Find where the given text appears and provide that cell's center as [X, Y] coordinate. 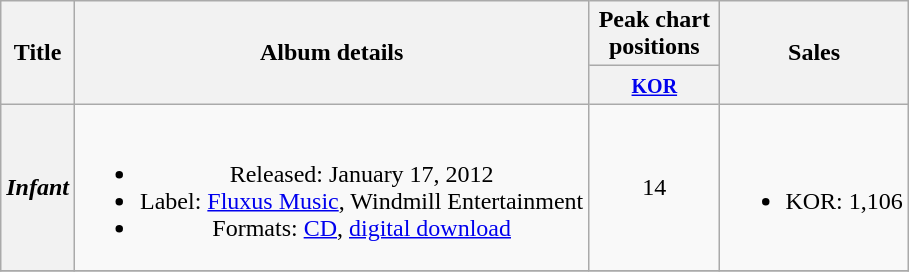
Peak chart positions [654, 34]
Album details [332, 52]
KOR [654, 85]
Infant [38, 188]
14 [654, 188]
Sales [814, 52]
Title [38, 52]
KOR: 1,106 [814, 188]
Released: January 17, 2012Label: Fluxus Music, Windmill EntertainmentFormats: CD, digital download [332, 188]
